For the text-containing cell, return its midpoint in (x, y) coordinate format. 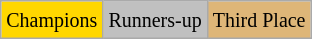
Champions (52, 20)
Runners-up (155, 20)
Third Place (259, 20)
